Return (x, y) of the center of cell containing provided text 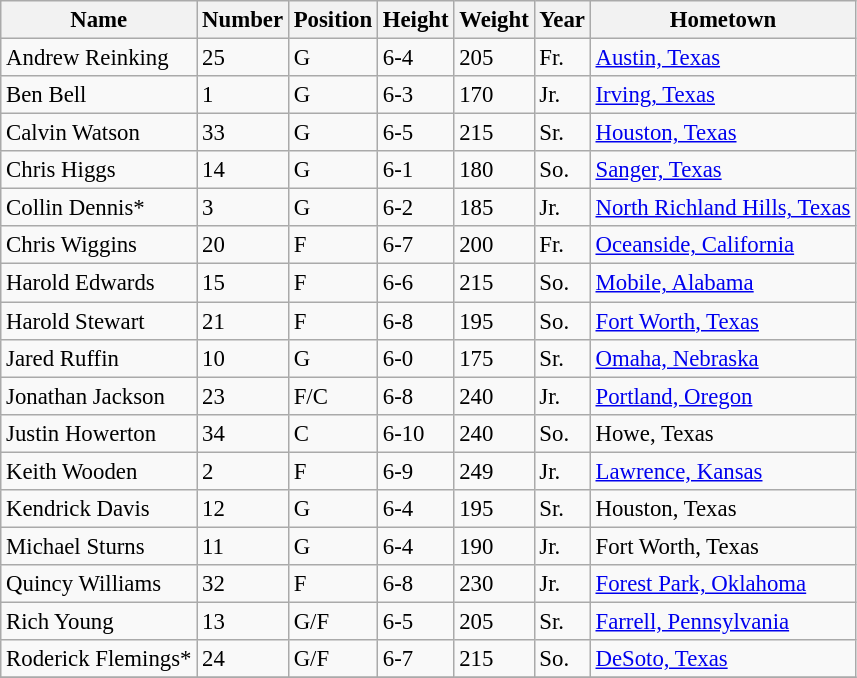
Collin Dennis* (99, 208)
170 (494, 95)
Name (99, 20)
190 (494, 546)
6-0 (415, 358)
Jonathan Jackson (99, 396)
10 (243, 358)
Austin, Texas (722, 58)
F/C (332, 396)
6-6 (415, 283)
2 (243, 471)
Hometown (722, 20)
Position (332, 20)
Irving, Texas (722, 95)
13 (243, 621)
Harold Edwards (99, 283)
Andrew Reinking (99, 58)
200 (494, 245)
175 (494, 358)
Rich Young (99, 621)
Number (243, 20)
32 (243, 584)
180 (494, 170)
Harold Stewart (99, 321)
Michael Sturns (99, 546)
Year (562, 20)
Calvin Watson (99, 133)
11 (243, 546)
25 (243, 58)
Forest Park, Oklahoma (722, 584)
Portland, Oregon (722, 396)
20 (243, 245)
6-1 (415, 170)
C (332, 433)
Roderick Flemings* (99, 659)
Keith Wooden (99, 471)
Lawrence, Kansas (722, 471)
Chris Wiggins (99, 245)
Kendrick Davis (99, 509)
6-2 (415, 208)
Chris Higgs (99, 170)
Farrell, Pennsylvania (722, 621)
185 (494, 208)
6-9 (415, 471)
3 (243, 208)
6-3 (415, 95)
Quincy Williams (99, 584)
12 (243, 509)
15 (243, 283)
24 (243, 659)
23 (243, 396)
Justin Howerton (99, 433)
33 (243, 133)
Oceanside, California (722, 245)
Howe, Texas (722, 433)
Height (415, 20)
Sanger, Texas (722, 170)
1 (243, 95)
14 (243, 170)
6-10 (415, 433)
Ben Bell (99, 95)
Jared Ruffin (99, 358)
Omaha, Nebraska (722, 358)
Mobile, Alabama (722, 283)
34 (243, 433)
21 (243, 321)
230 (494, 584)
DeSoto, Texas (722, 659)
Weight (494, 20)
North Richland Hills, Texas (722, 208)
249 (494, 471)
